Pinpoint the cell where the given text exists, returning its [X, Y] midpoint coordinate. 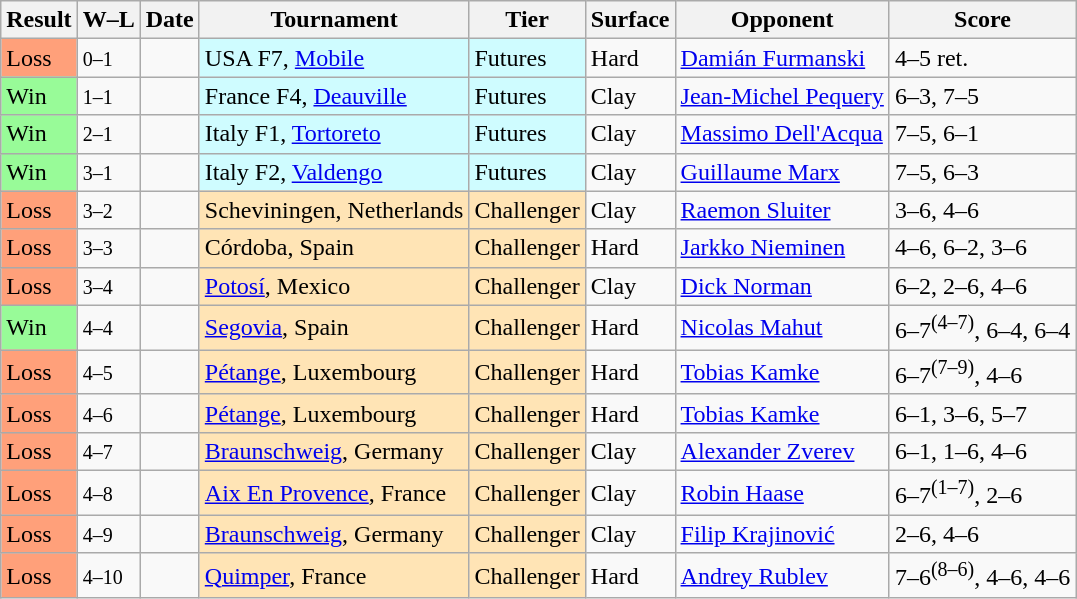
Italy F1, Tortoreto [334, 134]
Andrey Rublev [782, 576]
Dick Norman [782, 286]
Tournament [334, 20]
Segovia, Spain [334, 328]
Damián Furmanski [782, 58]
Opponent [782, 20]
Scheviningen, Netherlands [334, 210]
2–1 [108, 134]
6–1, 1–6, 4–6 [982, 451]
1–1 [108, 96]
3–4 [108, 286]
4–7 [108, 451]
Date [170, 20]
4–8 [108, 492]
6–2, 2–6, 4–6 [982, 286]
7–5, 6–3 [982, 172]
Tier [527, 20]
USA F7, Mobile [334, 58]
Surface [630, 20]
W–L [108, 20]
4–6 [108, 413]
Score [982, 20]
7–5, 6–1 [982, 134]
Aix En Provence, France [334, 492]
6–7(1–7), 2–6 [982, 492]
Massimo Dell'Acqua [782, 134]
6–1, 3–6, 5–7 [982, 413]
Jean-Michel Pequery [782, 96]
6–3, 7–5 [982, 96]
Alexander Zverev [782, 451]
Raemon Sluiter [782, 210]
Filip Krajinović [782, 534]
4–4 [108, 328]
Jarkko Nieminen [782, 248]
6–7(4–7), 6–4, 6–4 [982, 328]
3–2 [108, 210]
6–7(7–9), 4–6 [982, 372]
2–6, 4–6 [982, 534]
3–1 [108, 172]
4–5 ret. [982, 58]
7–6(8–6), 4–6, 4–6 [982, 576]
Robin Haase [782, 492]
Potosí, Mexico [334, 286]
Quimper, France [334, 576]
Result [39, 20]
3–6, 4–6 [982, 210]
4–5 [108, 372]
4–10 [108, 576]
Nicolas Mahut [782, 328]
Guillaume Marx [782, 172]
3–3 [108, 248]
France F4, Deauville [334, 96]
Córdoba, Spain [334, 248]
0–1 [108, 58]
4–9 [108, 534]
Italy F2, Valdengo [334, 172]
4–6, 6–2, 3–6 [982, 248]
